Identify which cell holds the provided text, then report its (x, y) central coordinate. 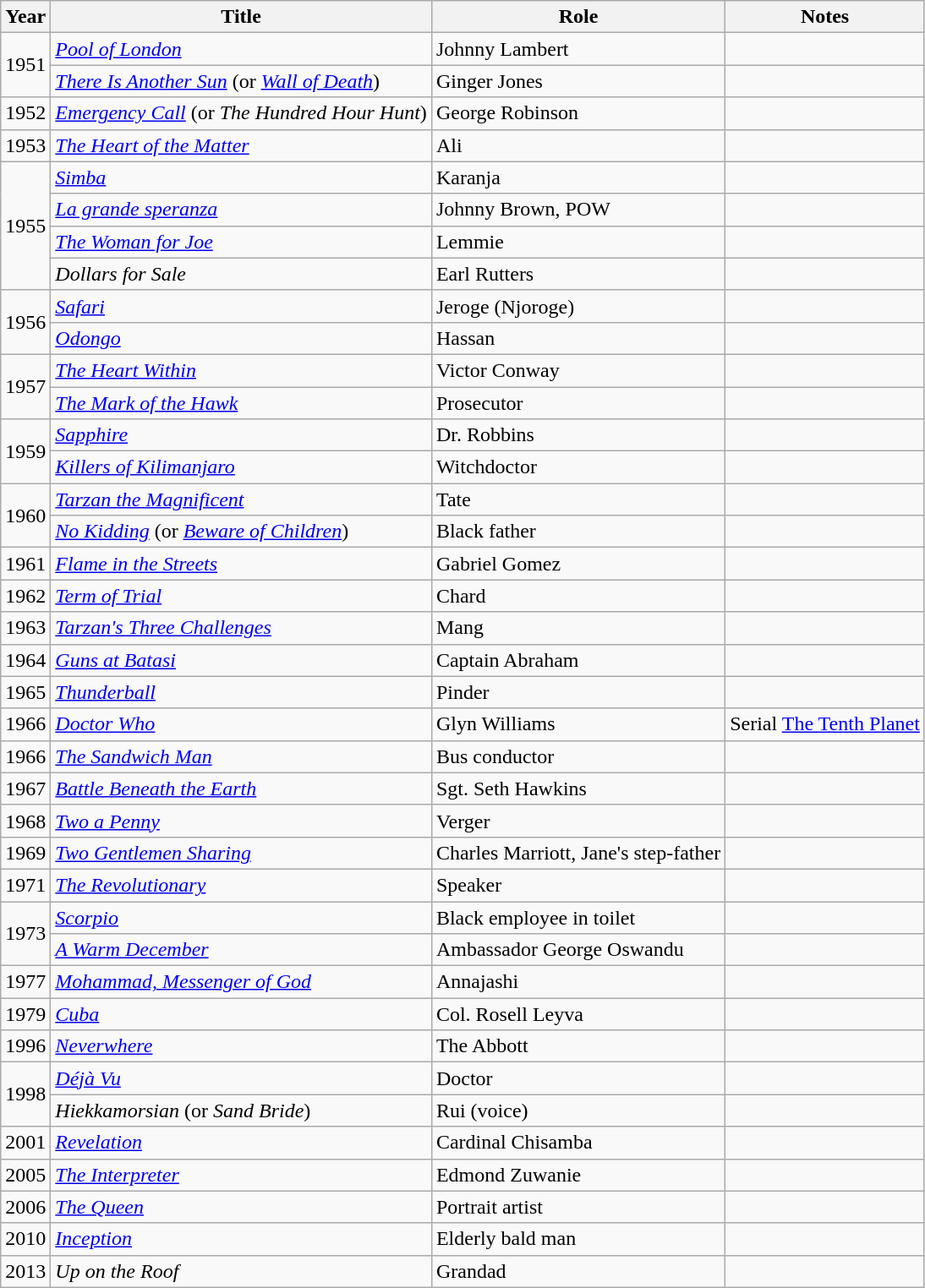
Sgt. Seth Hawkins (578, 789)
Black father (578, 532)
Bus conductor (578, 756)
Dollars for Sale (242, 274)
Cardinal Chisamba (578, 1143)
Year (25, 17)
1967 (25, 789)
Guns at Batasi (242, 660)
Tarzan's Three Challenges (242, 628)
The Revolutionary (242, 885)
Speaker (578, 885)
Scorpio (242, 917)
1969 (25, 853)
The Sandwich Man (242, 756)
Jeroge (Njoroge) (578, 306)
Captain Abraham (578, 660)
Simba (242, 177)
Grandad (578, 1271)
Johnny Brown, POW (578, 210)
Inception (242, 1239)
1964 (25, 660)
1952 (25, 113)
The Abbott (578, 1046)
The Heart of the Matter (242, 145)
1973 (25, 933)
Tate (578, 499)
Emergency Call (or The Hundred Hour Hunt) (242, 113)
Ambassador George Oswandu (578, 950)
1965 (25, 692)
1977 (25, 982)
1962 (25, 596)
Hiekkamorsian (or Sand Bride) (242, 1111)
Term of Trial (242, 596)
Odongo (242, 338)
The Queen (242, 1207)
Glyn Williams (578, 724)
2010 (25, 1239)
1960 (25, 516)
Two Gentlemen Sharing (242, 853)
Notes (825, 17)
Karanja (578, 177)
Ginger Jones (578, 81)
Mohammad, Messenger of God (242, 982)
Mang (578, 628)
Johnny Lambert (578, 49)
La grande speranza (242, 210)
2005 (25, 1175)
1956 (25, 322)
Witchdoctor (578, 467)
2013 (25, 1271)
1955 (25, 226)
A Warm December (242, 950)
The Heart Within (242, 370)
Cuba (242, 1014)
Revelation (242, 1143)
Elderly bald man (578, 1239)
1953 (25, 145)
Doctor (578, 1078)
Déjà Vu (242, 1078)
Prosecutor (578, 403)
1951 (25, 65)
Earl Rutters (578, 274)
Edmond Zuwanie (578, 1175)
1961 (25, 564)
1959 (25, 451)
1998 (25, 1094)
Pinder (578, 692)
1996 (25, 1046)
Dr. Robbins (578, 435)
1968 (25, 821)
Lemmie (578, 242)
Charles Marriott, Jane's step-father (578, 853)
Portrait artist (578, 1207)
Black employee in toilet (578, 917)
1963 (25, 628)
Annajashi (578, 982)
Tarzan the Magnificent (242, 499)
Gabriel Gomez (578, 564)
George Robinson (578, 113)
No Kidding (or Beware of Children) (242, 532)
Verger (578, 821)
2001 (25, 1143)
Ali (578, 145)
There Is Another Sun (or Wall of Death) (242, 81)
Two a Penny (242, 821)
Battle Beneath the Earth (242, 789)
Killers of Kilimanjaro (242, 467)
Rui (voice) (578, 1111)
The Mark of the Hawk (242, 403)
Role (578, 17)
1971 (25, 885)
The Interpreter (242, 1175)
Sapphire (242, 435)
Victor Conway (578, 370)
Col. Rosell Leyva (578, 1014)
1979 (25, 1014)
2006 (25, 1207)
1957 (25, 386)
Up on the Roof (242, 1271)
Flame in the Streets (242, 564)
Thunderball (242, 692)
Serial The Tenth Planet (825, 724)
Hassan (578, 338)
Title (242, 17)
Doctor Who (242, 724)
Neverwhere (242, 1046)
Chard (578, 596)
Pool of London (242, 49)
Safari (242, 306)
The Woman for Joe (242, 242)
